Scan for the cell matching the given text and deliver its [X, Y] coordinate at center. 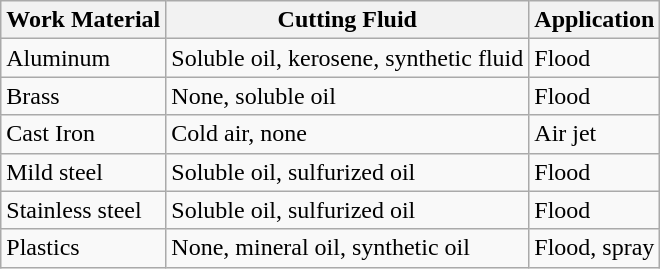
Cold air, none [348, 134]
Cutting Fluid [348, 20]
None, soluble oil [348, 96]
Plastics [84, 248]
Work Material [84, 20]
Soluble oil, kerosene, synthetic fluid [348, 58]
None, mineral oil, synthetic oil [348, 248]
Air jet [594, 134]
Aluminum [84, 58]
Mild steel [84, 172]
Stainless steel [84, 210]
Flood, spray [594, 248]
Brass [84, 96]
Application [594, 20]
Cast Iron [84, 134]
